Identify which cell holds the provided text, then report its [X, Y] central coordinate. 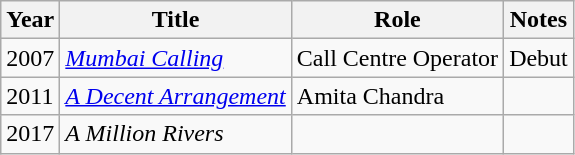
2011 [30, 96]
Notes [539, 20]
Call Centre Operator [397, 58]
A Million Rivers [176, 134]
2017 [30, 134]
Year [30, 20]
Amita Chandra [397, 96]
Debut [539, 58]
A Decent Arrangement [176, 96]
Title [176, 20]
Role [397, 20]
Mumbai Calling [176, 58]
2007 [30, 58]
